For the text-containing cell, return its midpoint in (x, y) coordinate format. 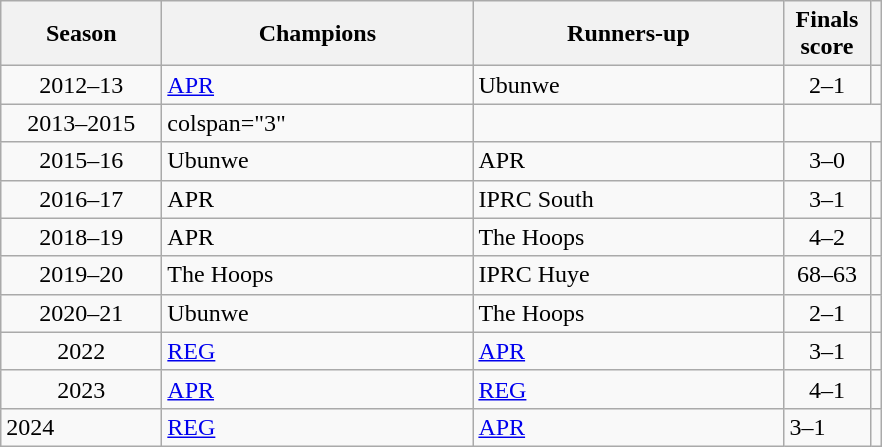
Champions (318, 34)
68–63 (827, 275)
Finals score (827, 34)
Runners-up (628, 34)
4–1 (827, 389)
IPRC South (628, 199)
2018–19 (82, 237)
2013–2015 (82, 123)
2024 (82, 427)
2015–16 (82, 161)
2012–13 (82, 85)
2023 (82, 389)
colspan="3" (318, 123)
2016–17 (82, 199)
4–2 (827, 237)
2022 (82, 351)
2019–20 (82, 275)
3–0 (827, 161)
Season (82, 34)
IPRC Huye (628, 275)
2020–21 (82, 313)
